Locate the cell with the specified text and output its [x, y] center coordinate. 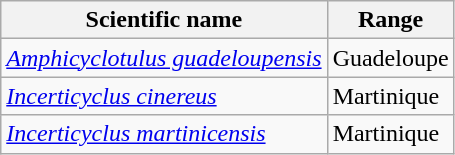
Range [390, 20]
Incerticyclus cinereus [164, 96]
Scientific name [164, 20]
Guadeloupe [390, 58]
Incerticyclus martinicensis [164, 134]
Amphicyclotulus guadeloupensis [164, 58]
